Provide the [x, y] coordinate of the cell's center where the given text is located.  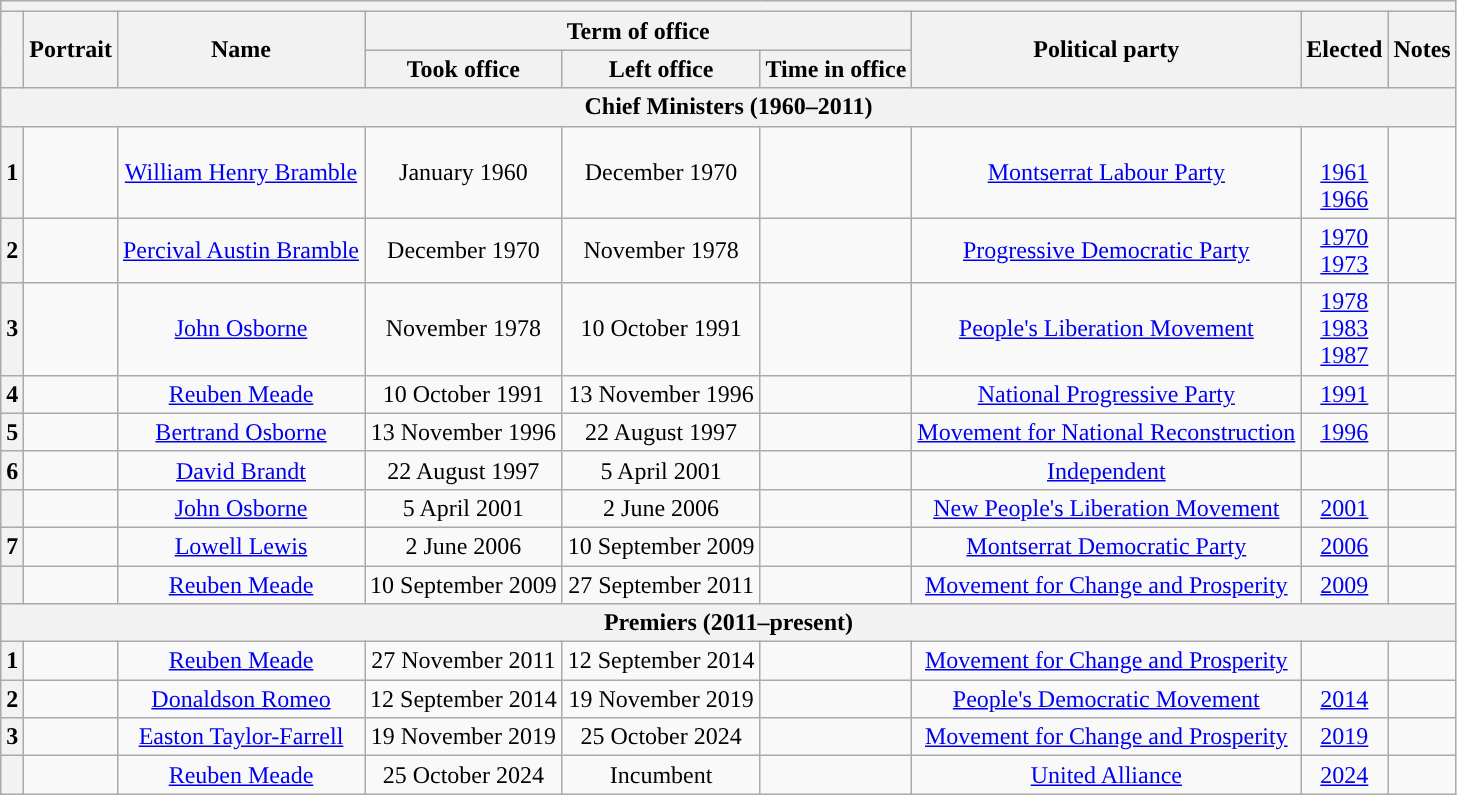
1996 [1344, 432]
William Henry Bramble [240, 172]
Notes [1422, 50]
Term of office [638, 31]
Easton Taylor-Farrell [240, 737]
Montserrat Democratic Party [1106, 546]
Premiers (2011–present) [728, 623]
Independent [1106, 470]
Chief Ministers (1960–2011) [728, 107]
Time in office [836, 69]
Portrait [71, 50]
7 [12, 546]
People's Democratic Movement [1106, 699]
Bertrand Osborne [240, 432]
2014 [1344, 699]
Donaldson Romeo [240, 699]
2001 [1344, 508]
Elected [1344, 50]
People's Liberation Movement [1106, 329]
National Progressive Party [1106, 394]
Incumbent [661, 775]
Progressive Democratic Party [1106, 250]
New People's Liberation Movement [1106, 508]
1991 [1344, 394]
Lowell Lewis [240, 546]
Percival Austin Bramble [240, 250]
5 [12, 432]
Left office [661, 69]
Name [240, 50]
27 November 2011 [464, 661]
6 [12, 470]
197819831987 [1344, 329]
United Alliance [1106, 775]
Movement for National Reconstruction [1106, 432]
19701973 [1344, 250]
4 [12, 394]
19611966 [1344, 172]
27 September 2011 [661, 585]
Montserrat Labour Party [1106, 172]
David Brandt [240, 470]
January 1960 [464, 172]
Took office [464, 69]
2009 [1344, 585]
Political party [1106, 50]
2024 [1344, 775]
2019 [1344, 737]
2006 [1344, 546]
